Output the (X, Y) coordinate of the center of the cell containing the given text.  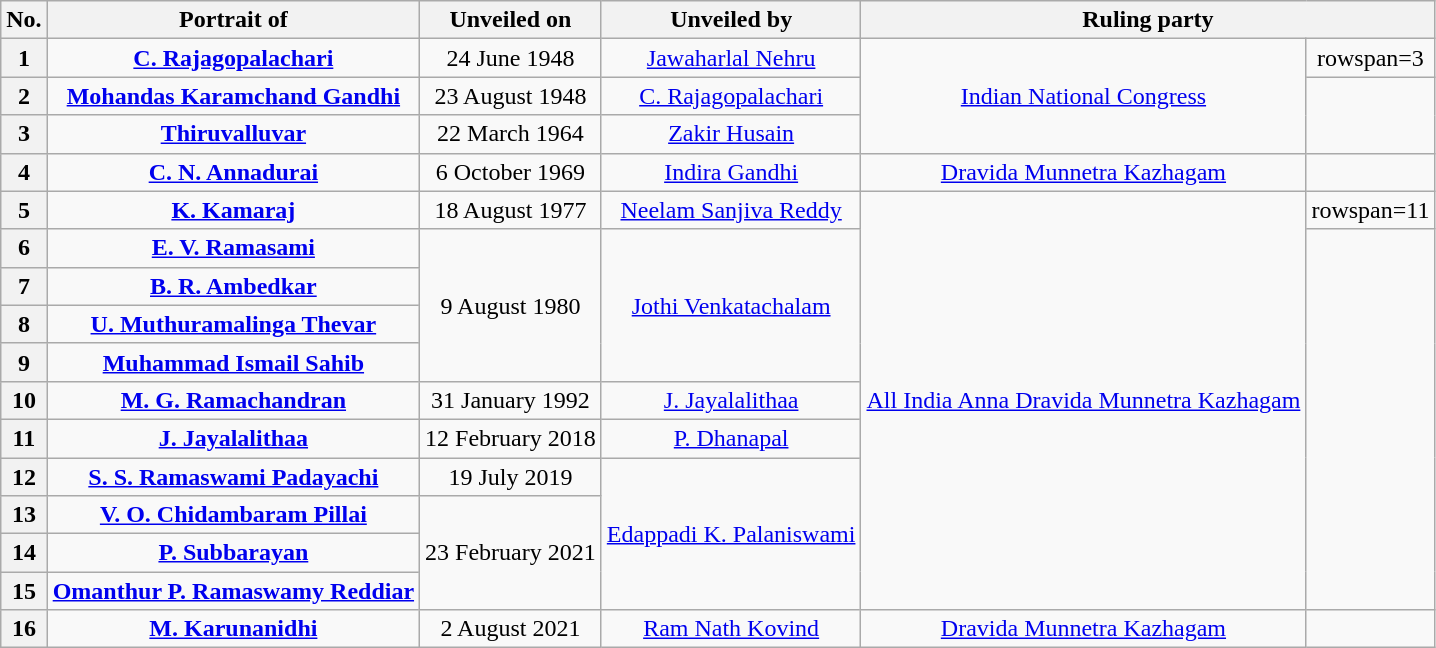
All India Anna Dravida Munnetra Kazhagam (1084, 400)
Omanthur P. Ramaswamy Reddiar (233, 591)
1 (24, 58)
M. Karunanidhi (233, 629)
C. N. Annadurai (233, 172)
23 August 1948 (511, 96)
Portrait of (233, 20)
Neelam Sanjiva Reddy (731, 210)
13 (24, 515)
Edappadi K. Palaniswami (731, 534)
P. Dhanapal (731, 438)
4 (24, 172)
10 (24, 400)
Indian National Congress (1084, 96)
22 March 1964 (511, 134)
31 January 1992 (511, 400)
Jothi Venkatachalam (731, 305)
Jawaharlal Nehru (731, 58)
2 (24, 96)
Thiruvalluvar (233, 134)
Indira Gandhi (731, 172)
9 (24, 362)
3 (24, 134)
rowspan=11 (1370, 210)
2 August 2021 (511, 629)
16 (24, 629)
9 August 1980 (511, 305)
B. R. Ambedkar (233, 286)
19 July 2019 (511, 477)
15 (24, 591)
rowspan=3 (1370, 58)
V. O. Chidambaram Pillai (233, 515)
7 (24, 286)
Zakir Husain (731, 134)
E. V. Ramasami (233, 248)
M. G. Ramachandran (233, 400)
Muhammad Ismail Sahib (233, 362)
14 (24, 553)
Unveiled by (731, 20)
12 (24, 477)
Ram Nath Kovind (731, 629)
11 (24, 438)
Mohandas Karamchand Gandhi (233, 96)
K. Kamaraj (233, 210)
23 February 2021 (511, 553)
6 (24, 248)
P. Subbarayan (233, 553)
No. (24, 20)
S. S. Ramaswami Padayachi (233, 477)
U. Muthuramalinga Thevar (233, 324)
12 February 2018 (511, 438)
24 June 1948 (511, 58)
18 August 1977 (511, 210)
Ruling party (1148, 20)
5 (24, 210)
Unveiled on (511, 20)
8 (24, 324)
6 October 1969 (511, 172)
